Capture the cell that displays the provided text and extract its [x, y] central coordinate. 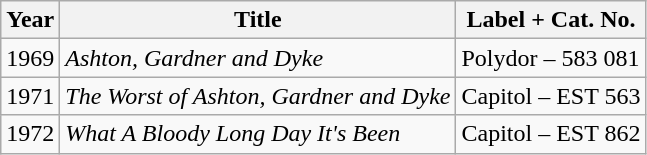
Label + Cat. No. [551, 20]
1969 [30, 58]
Ashton, Gardner and Dyke [258, 58]
What A Bloody Long Day It's Been [258, 134]
1971 [30, 96]
Year [30, 20]
The Worst of Ashton, Gardner and Dyke [258, 96]
Capitol – EST 862 [551, 134]
Title [258, 20]
1972 [30, 134]
Polydor – 583 081 [551, 58]
Capitol – EST 563 [551, 96]
